Output the [x, y] coordinate of the center of the cell containing the given text.  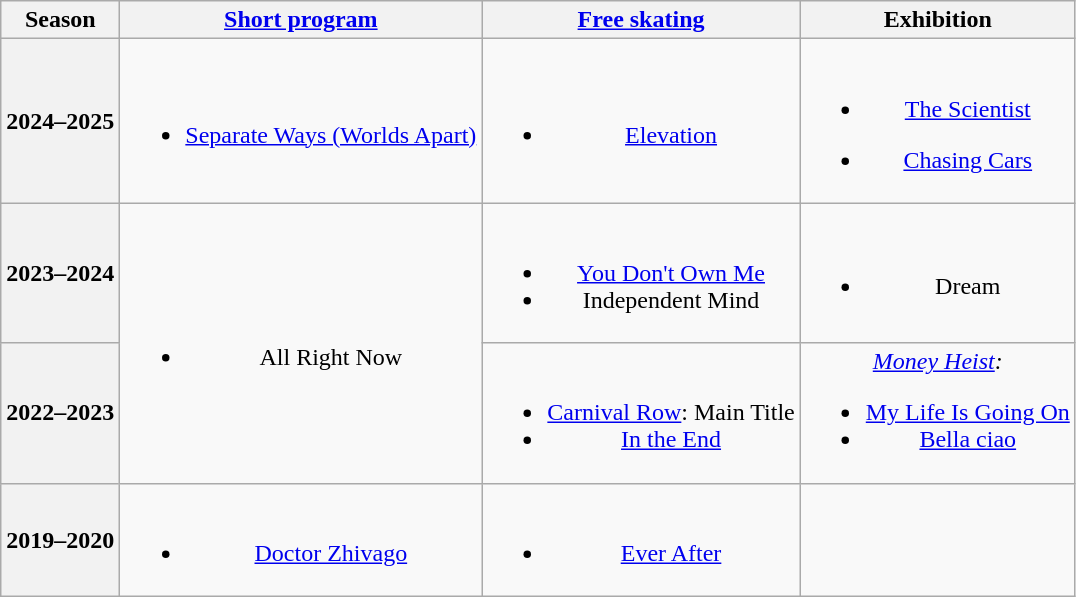
Elevation [641, 121]
The Scientist Chasing Cars [938, 121]
Ever After [641, 540]
Season [60, 20]
Money Heist:My Life Is Going On Bella ciao [938, 413]
2019–2020 [60, 540]
Exhibition [938, 20]
Free skating [641, 20]
Dream [938, 273]
All Right Now [301, 343]
Carnival Row: Main Title In the End [641, 413]
You Don't Own Me Independent Mind [641, 273]
Short program [301, 20]
2024–2025 [60, 121]
2023–2024 [60, 273]
2022–2023 [60, 413]
Doctor Zhivago [301, 540]
Separate Ways (Worlds Apart) [301, 121]
